Find where the given text appears and provide that cell's center as (x, y) coordinate. 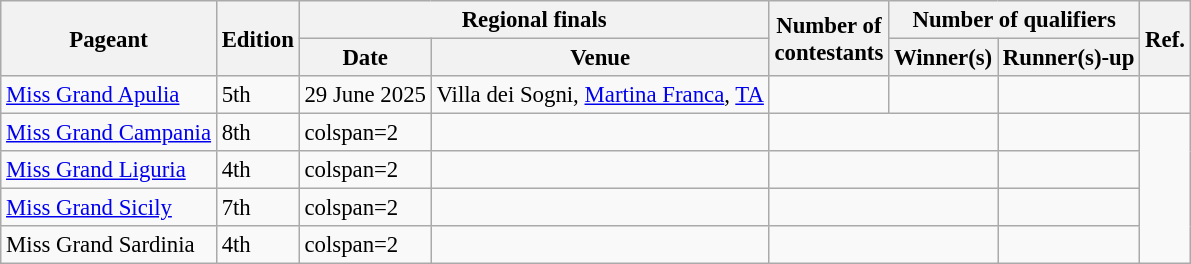
Miss Grand Apulia (109, 95)
Miss Grand Sardinia (109, 245)
29 June 2025 (365, 95)
5th (258, 95)
8th (258, 133)
Ref. (1165, 38)
Date (365, 58)
Villa dei Sogni, Martina Franca, TA (600, 95)
Miss Grand Campania (109, 133)
Number of qualifiers (1014, 20)
Number ofcontestants (828, 38)
Pageant (109, 38)
Miss Grand Sicily (109, 208)
Venue (600, 58)
Winner(s) (944, 58)
Regional finals (534, 20)
Edition (258, 38)
Miss Grand Liguria (109, 170)
7th (258, 208)
Runner(s)-up (1069, 58)
